For the text-containing cell, return its midpoint in (x, y) coordinate format. 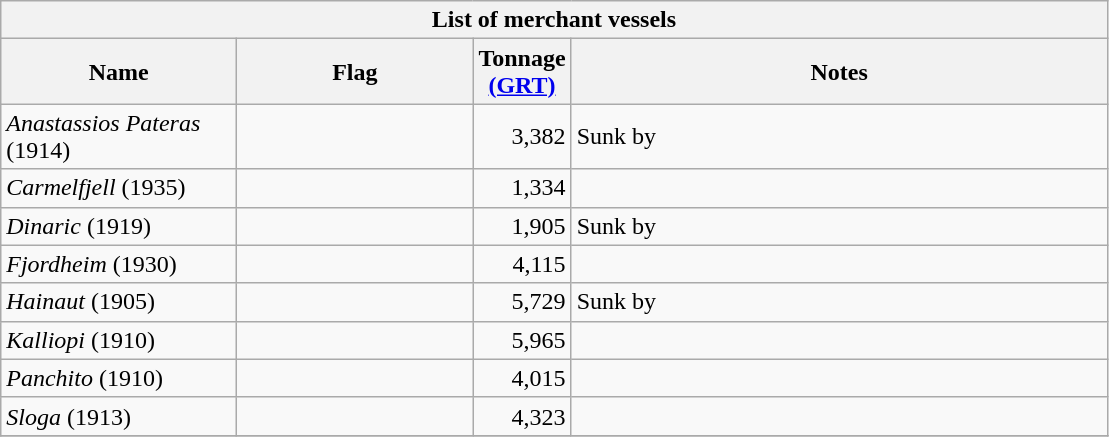
Dinaric (1919) (119, 226)
Kalliopi (1910) (119, 340)
5,965 (522, 340)
5,729 (522, 302)
Hainaut (1905) (119, 302)
1,334 (522, 188)
Tonnage (GRT) (522, 72)
1,905 (522, 226)
Notes (839, 72)
Name (119, 72)
4,323 (522, 416)
List of merchant vessels (554, 20)
Flag (355, 72)
Sloga (1913) (119, 416)
Anastassios Pateras (1914) (119, 136)
Carmelfjell (1935) (119, 188)
Panchito (1910) (119, 378)
4,115 (522, 264)
3,382 (522, 136)
4,015 (522, 378)
Fjordheim (1930) (119, 264)
